Extract the (X, Y) coordinate from the center of the cell holding the provided text.  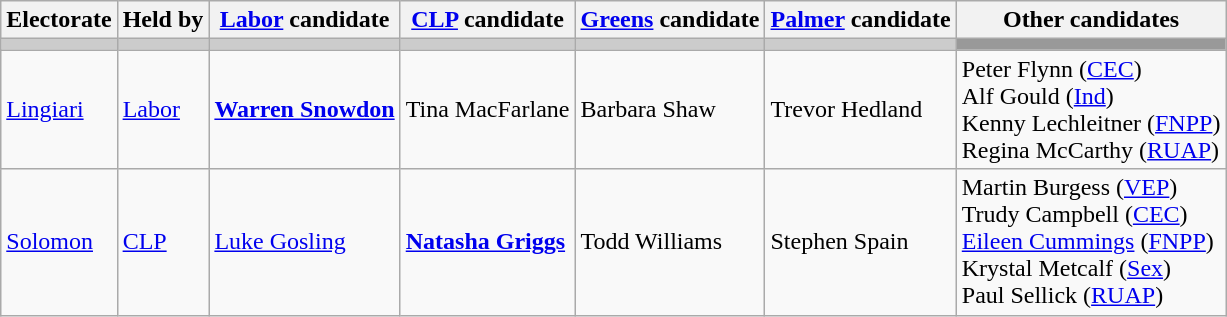
Held by (163, 20)
Labor (163, 110)
Greens candidate (670, 20)
Peter Flynn (CEC) Alf Gould (Ind) Kenny Lechleitner (FNPP) Regina McCarthy (RUAP) (1091, 110)
Other candidates (1091, 20)
CLP (163, 242)
Labor candidate (304, 20)
CLP candidate (488, 20)
Todd Williams (670, 242)
Lingiari (59, 110)
Natasha Griggs (488, 242)
Trevor Hedland (860, 110)
Palmer candidate (860, 20)
Luke Gosling (304, 242)
Warren Snowdon (304, 110)
Barbara Shaw (670, 110)
Stephen Spain (860, 242)
Tina MacFarlane (488, 110)
Electorate (59, 20)
Martin Burgess (VEP) Trudy Campbell (CEC) Eileen Cummings (FNPP) Krystal Metcalf (Sex) Paul Sellick (RUAP) (1091, 242)
Solomon (59, 242)
